From the cell containing the given text, extract its center point as [x, y] coordinate. 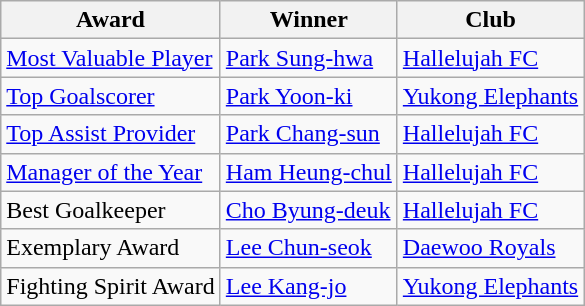
Cho Byung-deuk [308, 210]
Fighting Spirit Award [111, 286]
Winner [308, 20]
Most Valuable Player [111, 58]
Top Goalscorer [111, 96]
Award [111, 20]
Manager of the Year [111, 172]
Lee Chun-seok [308, 248]
Lee Kang-jo [308, 286]
Daewoo Royals [490, 248]
Ham Heung-chul [308, 172]
Top Assist Provider [111, 134]
Park Yoon-ki [308, 96]
Club [490, 20]
Exemplary Award [111, 248]
Park Sung-hwa [308, 58]
Best Goalkeeper [111, 210]
Park Chang-sun [308, 134]
